Extract the (x, y) coordinate from the center of the cell holding the provided text.  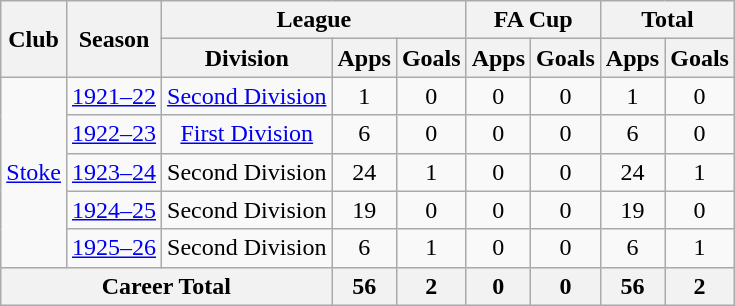
1923–24 (114, 172)
Total (667, 20)
First Division (247, 134)
Division (247, 58)
Club (34, 39)
Career Total (166, 286)
1925–26 (114, 248)
1921–22 (114, 96)
Stoke (34, 172)
Season (114, 39)
1922–23 (114, 134)
FA Cup (533, 20)
League (314, 20)
1924–25 (114, 210)
